Scan for the cell matching the given text and deliver its [x, y] coordinate at center. 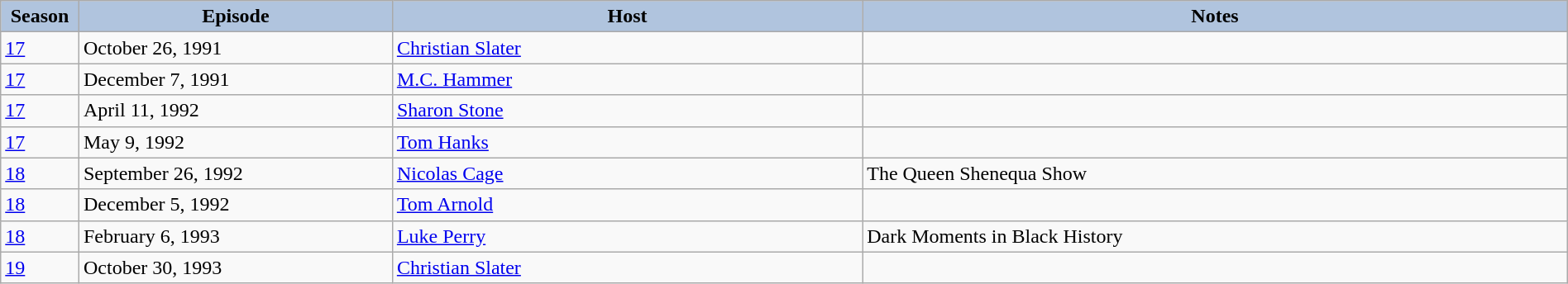
Season [40, 17]
Episode [235, 17]
Nicolas Cage [627, 173]
April 11, 1992 [235, 111]
December 5, 1992 [235, 205]
October 26, 1991 [235, 48]
Tom Arnold [627, 205]
The Queen Shenequa Show [1216, 173]
Dark Moments in Black History [1216, 236]
December 7, 1991 [235, 79]
May 9, 1992 [235, 142]
Sharon Stone [627, 111]
September 26, 1992 [235, 173]
M.C. Hammer [627, 79]
Host [627, 17]
February 6, 1993 [235, 236]
Luke Perry [627, 236]
October 30, 1993 [235, 267]
19 [40, 267]
Notes [1216, 17]
Tom Hanks [627, 142]
